Scan for the cell matching the given text and deliver its (x, y) coordinate at center. 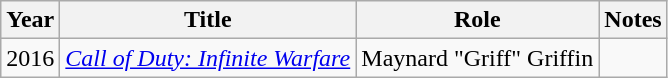
Role (478, 20)
Call of Duty: Infinite Warfare (208, 58)
Maynard "Griff" Griffin (478, 58)
Notes (633, 20)
Year (30, 20)
Title (208, 20)
2016 (30, 58)
